Determine the [X, Y] coordinate at the center of the cell enclosing the given text.  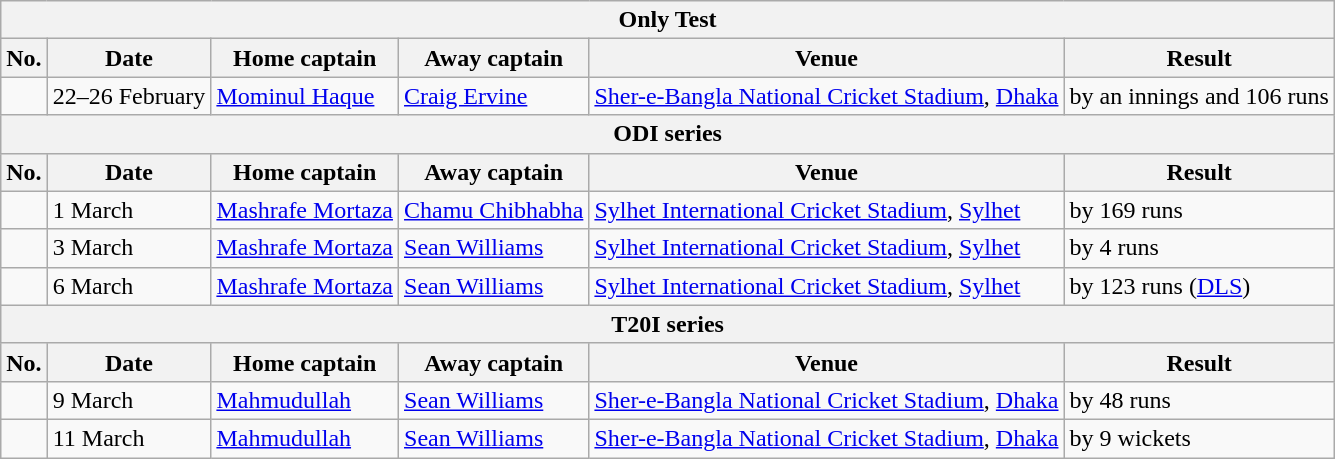
by 9 wickets [1199, 438]
1 March [129, 210]
3 March [129, 248]
9 March [129, 400]
6 March [129, 286]
22–26 February [129, 96]
11 March [129, 438]
by 169 runs [1199, 210]
ODI series [668, 134]
Craig Ervine [494, 96]
by 4 runs [1199, 248]
by an innings and 106 runs [1199, 96]
Mominul Haque [305, 96]
by 48 runs [1199, 400]
T20I series [668, 324]
by 123 runs (DLS) [1199, 286]
Chamu Chibhabha [494, 210]
Only Test [668, 20]
